Return (X, Y) of the center of cell containing provided text 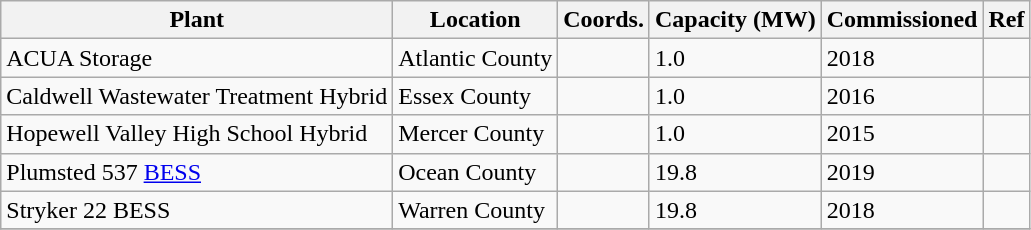
Ocean County (476, 172)
2016 (902, 96)
Plant (197, 20)
2019 (902, 172)
Caldwell Wastewater Treatment Hybrid (197, 96)
Hopewell Valley High School Hybrid (197, 134)
Stryker 22 BESS (197, 210)
Mercer County (476, 134)
Plumsted 537 BESS (197, 172)
Essex County (476, 96)
2015 (902, 134)
Ref (1006, 20)
Commissioned (902, 20)
Capacity (MW) (735, 20)
Warren County (476, 210)
ACUA Storage (197, 58)
Coords. (604, 20)
Location (476, 20)
Atlantic County (476, 58)
